Extract the (X, Y) coordinate from the center of the cell holding the provided text.  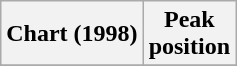
Peakposition (189, 34)
Chart (1998) (72, 34)
